Search for the cell housing the specified text and yield its [x, y] center coordinate. 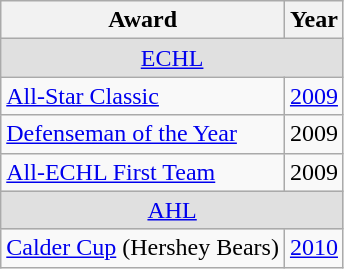
AHL [172, 210]
Award [143, 20]
2010 [314, 248]
All-ECHL First Team [143, 172]
Year [314, 20]
Calder Cup (Hershey Bears) [143, 248]
Defenseman of the Year [143, 134]
All-Star Classic [143, 96]
ECHL [172, 58]
